Output the (x, y) coordinate of the center of the cell containing the given text.  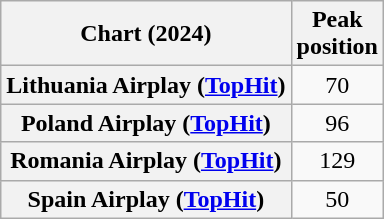
96 (337, 123)
Peak position (337, 34)
Poland Airplay (TopHit) (146, 123)
Lithuania Airplay (TopHit) (146, 85)
70 (337, 85)
Spain Airplay (TopHit) (146, 199)
Chart (2024) (146, 34)
Romania Airplay (TopHit) (146, 161)
50 (337, 199)
129 (337, 161)
